From the cell containing the given text, extract its center point as [x, y] coordinate. 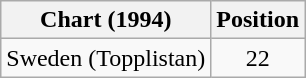
Chart (1994) [106, 20]
22 [258, 58]
Sweden (Topplistan) [106, 58]
Position [258, 20]
